Identify which cell holds the provided text, then report its [x, y] central coordinate. 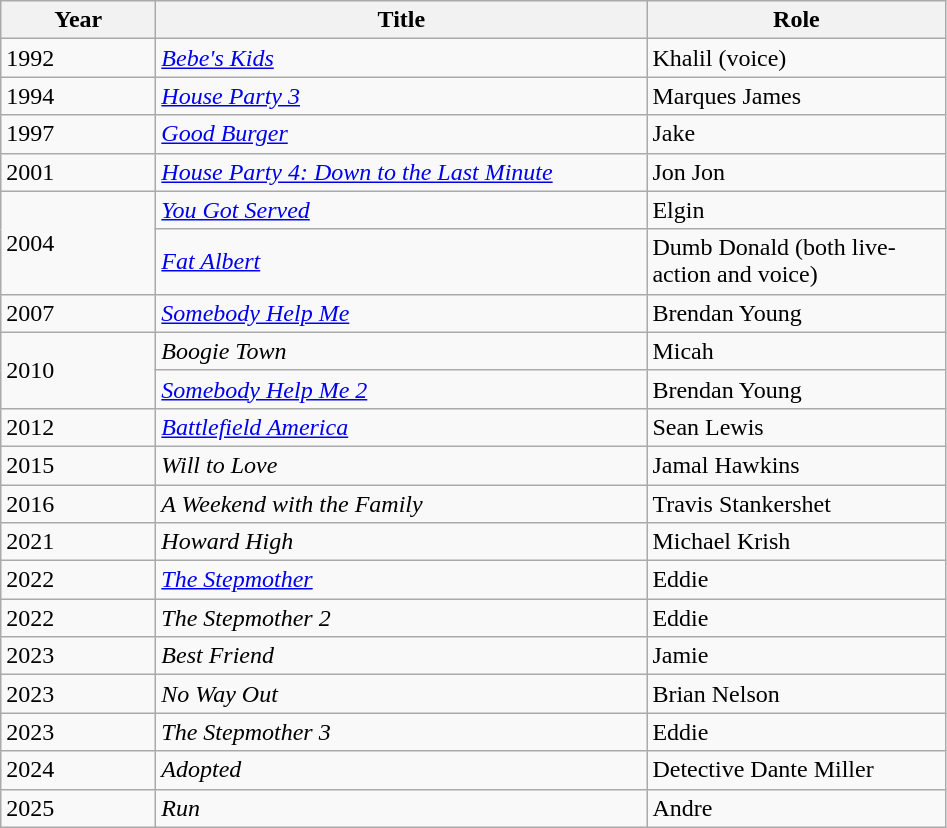
Battlefield America [402, 427]
Somebody Help Me [402, 313]
2001 [78, 172]
Role [796, 20]
Jake [796, 134]
Year [78, 20]
Jamal Hawkins [796, 465]
Jon Jon [796, 172]
Bebe's Kids [402, 58]
2025 [78, 808]
The Stepmother 2 [402, 618]
Detective Dante Miller [796, 770]
Somebody Help Me 2 [402, 389]
House Party 4: Down to the Last Minute [402, 172]
Best Friend [402, 656]
Sean Lewis [796, 427]
1997 [78, 134]
You Got Served [402, 210]
2010 [78, 370]
Marques James [796, 96]
Howard High [402, 542]
Khalil (voice) [796, 58]
Travis Stankershet [796, 503]
Michael Krish [796, 542]
The Stepmother 3 [402, 732]
2007 [78, 313]
2021 [78, 542]
The Stepmother [402, 580]
Good Burger [402, 134]
1994 [78, 96]
Andre [796, 808]
House Party 3 [402, 96]
Will to Love [402, 465]
Boogie Town [402, 351]
A Weekend with the Family [402, 503]
2004 [78, 242]
Dumb Donald (both live-action and voice) [796, 262]
2015 [78, 465]
Elgin [796, 210]
Micah [796, 351]
Title [402, 20]
Brian Nelson [796, 694]
Fat Albert [402, 262]
1992 [78, 58]
No Way Out [402, 694]
2012 [78, 427]
2024 [78, 770]
2016 [78, 503]
Run [402, 808]
Jamie [796, 656]
Adopted [402, 770]
